Determine the [X, Y] coordinate at the center of the cell enclosing the given text.  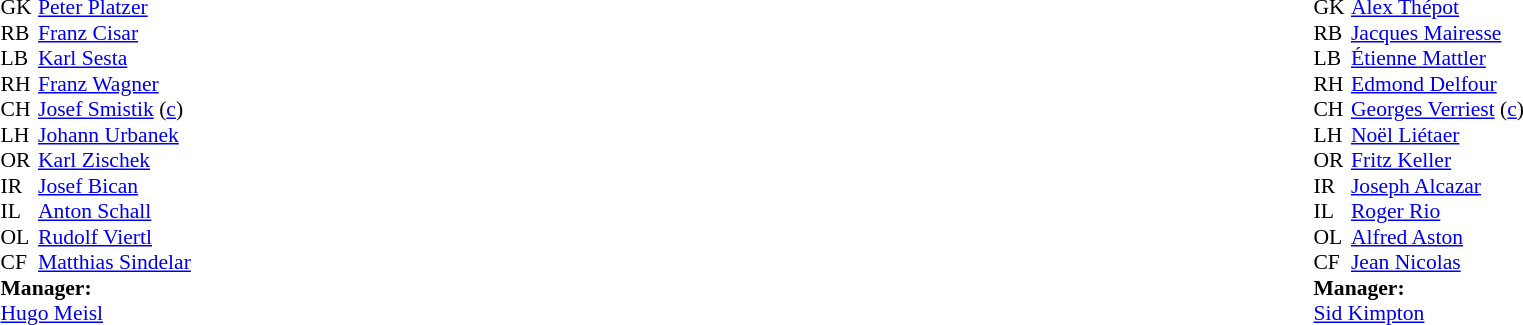
Franz Cisar [114, 33]
Manager: [95, 288]
Franz Wagner [114, 84]
Matthias Sindelar [114, 263]
Johann Urbanek [114, 135]
Anton Schall [114, 211]
Karl Sesta [114, 59]
Josef Bican [114, 186]
Karl Zischek [114, 161]
Rudolf Viertl [114, 237]
Josef Smistik (c) [114, 109]
